Pinpoint the cell where the given text exists, returning its [X, Y] midpoint coordinate. 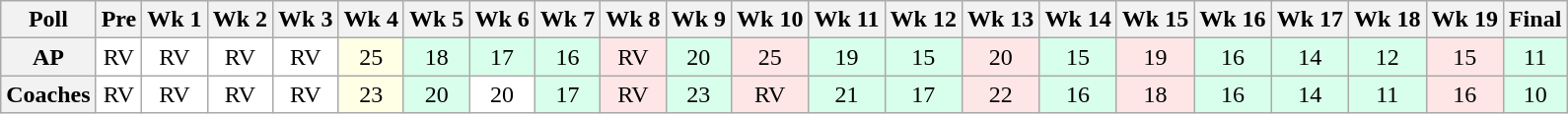
Wk 15 [1155, 20]
Wk 18 [1388, 20]
Wk 14 [1078, 20]
Wk 9 [698, 20]
Wk 1 [175, 20]
Wk 13 [1000, 20]
Wk 11 [846, 20]
Wk 8 [633, 20]
12 [1388, 57]
Wk 7 [567, 20]
Pre [118, 20]
Wk 16 [1233, 20]
Poll [48, 20]
Wk 4 [371, 20]
10 [1534, 94]
Wk 12 [923, 20]
Final [1534, 20]
AP [48, 57]
22 [1000, 94]
Wk 17 [1310, 20]
Wk 19 [1464, 20]
Wk 6 [502, 20]
Wk 3 [306, 20]
Wk 2 [240, 20]
Wk 10 [770, 20]
21 [846, 94]
Coaches [48, 94]
Wk 5 [436, 20]
